Locate the cell with the specified text and output its [x, y] center coordinate. 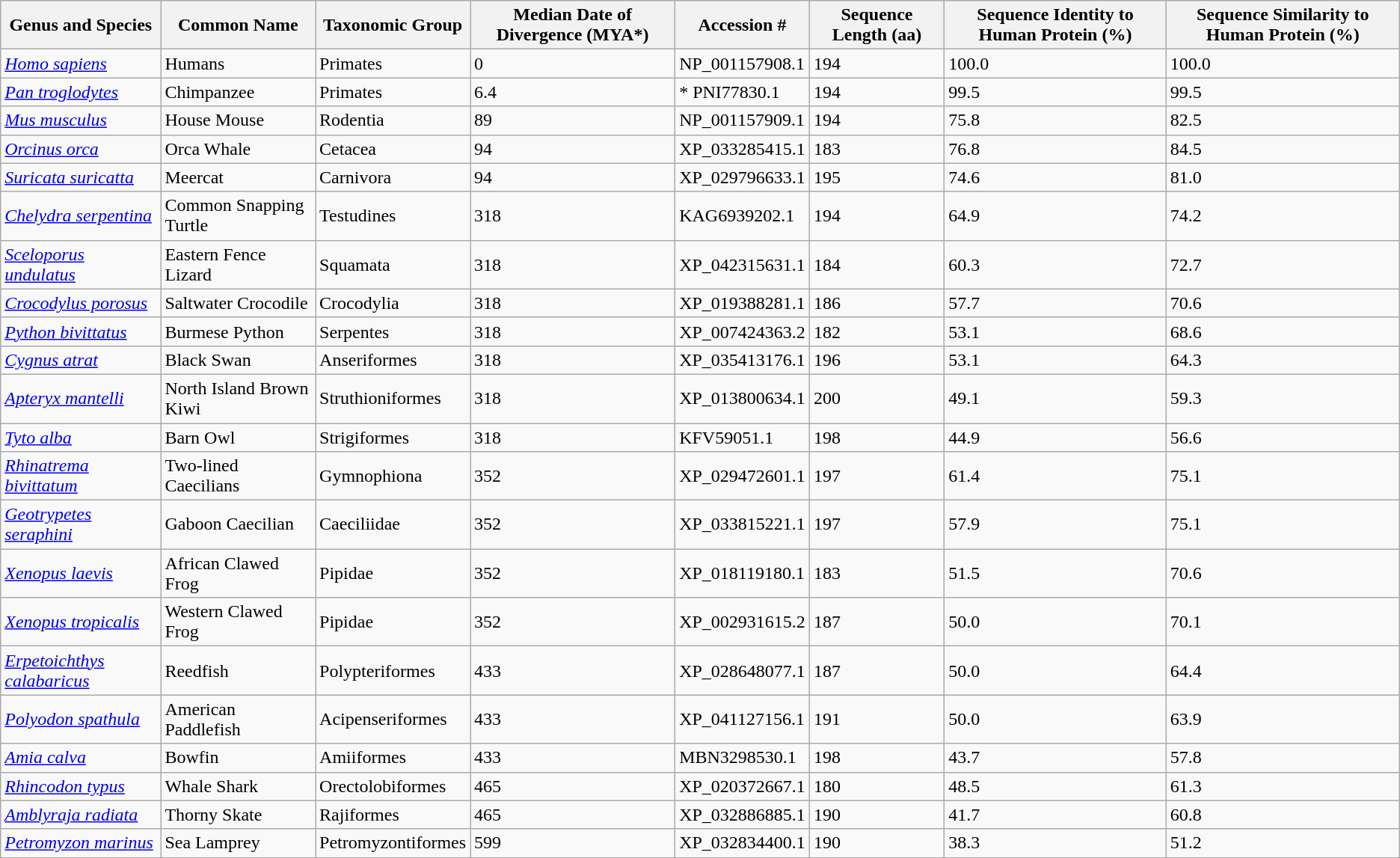
Mus musculus [81, 120]
Reedfish [238, 670]
81.0 [1283, 177]
North Island Brown Kiwi [238, 398]
57.8 [1283, 758]
XP_041127156.1 [743, 720]
XP_035413176.1 [743, 360]
Apteryx mantelli [81, 398]
Rajiformes [393, 815]
Barn Owl [238, 438]
196 [876, 360]
75.8 [1056, 120]
76.8 [1056, 149]
184 [876, 265]
Rhincodon typus [81, 786]
Chelydra serpentina [81, 215]
191 [876, 720]
200 [876, 398]
Crocodylus porosus [81, 303]
Petromyzontiformes [393, 843]
82.5 [1283, 120]
72.7 [1283, 265]
Chimpanzee [238, 92]
Geotrypetes seraphini [81, 525]
XP_028648077.1 [743, 670]
XP_007424363.2 [743, 331]
XP_032886885.1 [743, 815]
Thorny Skate [238, 815]
MBN3298530.1 [743, 758]
64.4 [1283, 670]
Amiiformes [393, 758]
51.5 [1056, 573]
Saltwater Crocodile [238, 303]
XP_019388281.1 [743, 303]
Polyodon spathula [81, 720]
64.9 [1056, 215]
Acipenseriformes [393, 720]
American Paddlefish [238, 720]
48.5 [1056, 786]
44.9 [1056, 438]
XP_029796633.1 [743, 177]
XP_018119180.1 [743, 573]
House Mouse [238, 120]
XP_032834400.1 [743, 843]
60.8 [1283, 815]
KFV59051.1 [743, 438]
Xenopus tropicalis [81, 622]
59.3 [1283, 398]
NP_001157909.1 [743, 120]
Common Name [238, 25]
Anseriformes [393, 360]
Polypteriformes [393, 670]
Tyto alba [81, 438]
63.9 [1283, 720]
Suricata suricatta [81, 177]
* PNI77830.1 [743, 92]
XP_033285415.1 [743, 149]
Caeciliidae [393, 525]
African Clawed Frog [238, 573]
Whale Shark [238, 786]
Amblyraja radiata [81, 815]
Sceloporus undulatus [81, 265]
182 [876, 331]
Pan troglodytes [81, 92]
Taxonomic Group [393, 25]
49.1 [1056, 398]
180 [876, 786]
74.6 [1056, 177]
Western Clawed Frog [238, 622]
Squamata [393, 265]
XP_029472601.1 [743, 476]
Homo sapiens [81, 64]
XP_033815221.1 [743, 525]
Sequence Identity to Human Protein (%) [1056, 25]
Serpentes [393, 331]
Struthioniformes [393, 398]
Two-lined Caecilians [238, 476]
Accession # [743, 25]
Sea Lamprey [238, 843]
Bowfin [238, 758]
NP_001157908.1 [743, 64]
Erpetoichthys calabaricus [81, 670]
84.5 [1283, 149]
Gaboon Caecilian [238, 525]
Common Snapping Turtle [238, 215]
Rhinatrema bivittatum [81, 476]
68.6 [1283, 331]
6.4 [573, 92]
XP_042315631.1 [743, 265]
89 [573, 120]
599 [573, 843]
195 [876, 177]
Cetacea [393, 149]
Carnivora [393, 177]
60.3 [1056, 265]
186 [876, 303]
XP_002931615.2 [743, 622]
61.3 [1283, 786]
Orcinus orca [81, 149]
Petromyzon marinus [81, 843]
0 [573, 64]
Cygnus atrat [81, 360]
61.4 [1056, 476]
Rodentia [393, 120]
Xenopus laevis [81, 573]
Burmese Python [238, 331]
Testudines [393, 215]
Strigiformes [393, 438]
Genus and Species [81, 25]
Orca Whale [238, 149]
64.3 [1283, 360]
70.1 [1283, 622]
57.9 [1056, 525]
XP_020372667.1 [743, 786]
43.7 [1056, 758]
Amia calva [81, 758]
Eastern Fence Lizard [238, 265]
XP_013800634.1 [743, 398]
Sequence Length (aa) [876, 25]
Humans [238, 64]
56.6 [1283, 438]
57.7 [1056, 303]
Gymnophiona [393, 476]
Crocodylia [393, 303]
KAG6939202.1 [743, 215]
51.2 [1283, 843]
Orectolobiformes [393, 786]
38.3 [1056, 843]
Meercat [238, 177]
Sequence Similarity to Human Protein (%) [1283, 25]
74.2 [1283, 215]
Python bivittatus [81, 331]
Black Swan [238, 360]
Median Date of Divergence (MYA*) [573, 25]
41.7 [1056, 815]
